Pinpoint the cell where the given text exists, returning its [X, Y] midpoint coordinate. 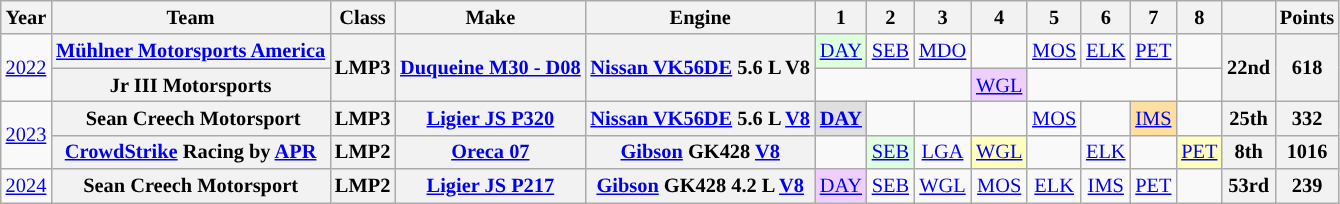
2024 [26, 186]
22nd [1248, 68]
LGA [942, 152]
Duqueine M30 - D08 [490, 68]
2023 [26, 134]
618 [1307, 68]
Mühlner Motorsports America [190, 51]
Team [190, 17]
25th [1248, 118]
5 [1054, 17]
7 [1153, 17]
6 [1106, 17]
2 [890, 17]
Points [1307, 17]
Jr III Motorsports [190, 85]
3 [942, 17]
Class [362, 17]
Year [26, 17]
332 [1307, 118]
MDO [942, 51]
53rd [1248, 186]
Engine [700, 17]
Make [490, 17]
1016 [1307, 152]
2022 [26, 68]
Ligier JS P320 [490, 118]
Gibson GK428 V8 [700, 152]
1 [841, 17]
239 [1307, 186]
Ligier JS P217 [490, 186]
8 [1199, 17]
Oreca 07 [490, 152]
8th [1248, 152]
4 [999, 17]
Gibson GK428 4.2 L V8 [700, 186]
CrowdStrike Racing by APR [190, 152]
